Find where the given text appears and provide that cell's center as (X, Y) coordinate. 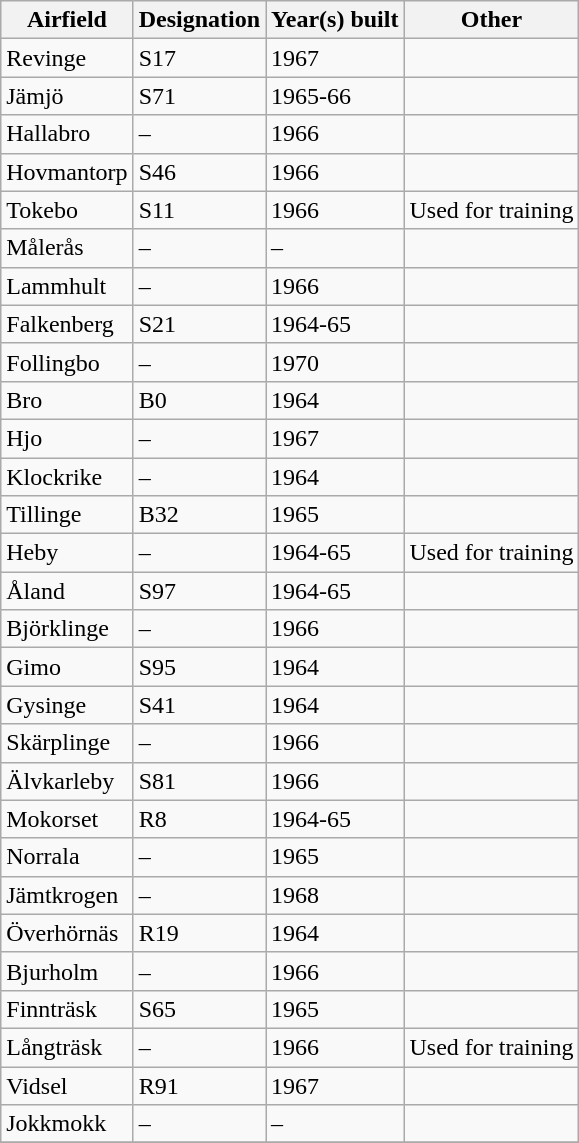
Gimo (67, 667)
Bjurholm (67, 971)
Tokebo (67, 210)
S46 (199, 172)
Jämtkrogen (67, 895)
Lammhult (67, 286)
Follingbo (67, 362)
Tillinge (67, 515)
Mokorset (67, 819)
R8 (199, 819)
Älvkarleby (67, 781)
Falkenberg (67, 324)
Hovmantorp (67, 172)
Year(s) built (335, 20)
S21 (199, 324)
S81 (199, 781)
Hjo (67, 438)
Björklinge (67, 629)
S97 (199, 591)
S71 (199, 96)
Överhörnäs (67, 933)
1965-66 (335, 96)
Jämjö (67, 96)
Designation (199, 20)
Vidsel (67, 1085)
R19 (199, 933)
S95 (199, 667)
B32 (199, 515)
Other (492, 20)
Jokkmokk (67, 1124)
Hallabro (67, 134)
S11 (199, 210)
Norrala (67, 857)
Finnträsk (67, 1009)
S65 (199, 1009)
1968 (335, 895)
R91 (199, 1085)
Klockrike (67, 477)
Bro (67, 400)
1970 (335, 362)
Airfield (67, 20)
Revinge (67, 58)
Gysinge (67, 705)
Åland (67, 591)
S17 (199, 58)
B0 (199, 400)
S41 (199, 705)
Skärplinge (67, 743)
Målerås (67, 248)
Långträsk (67, 1047)
Heby (67, 553)
